Return the [x, y] coordinate for the center point of the cell that contains the specified text.  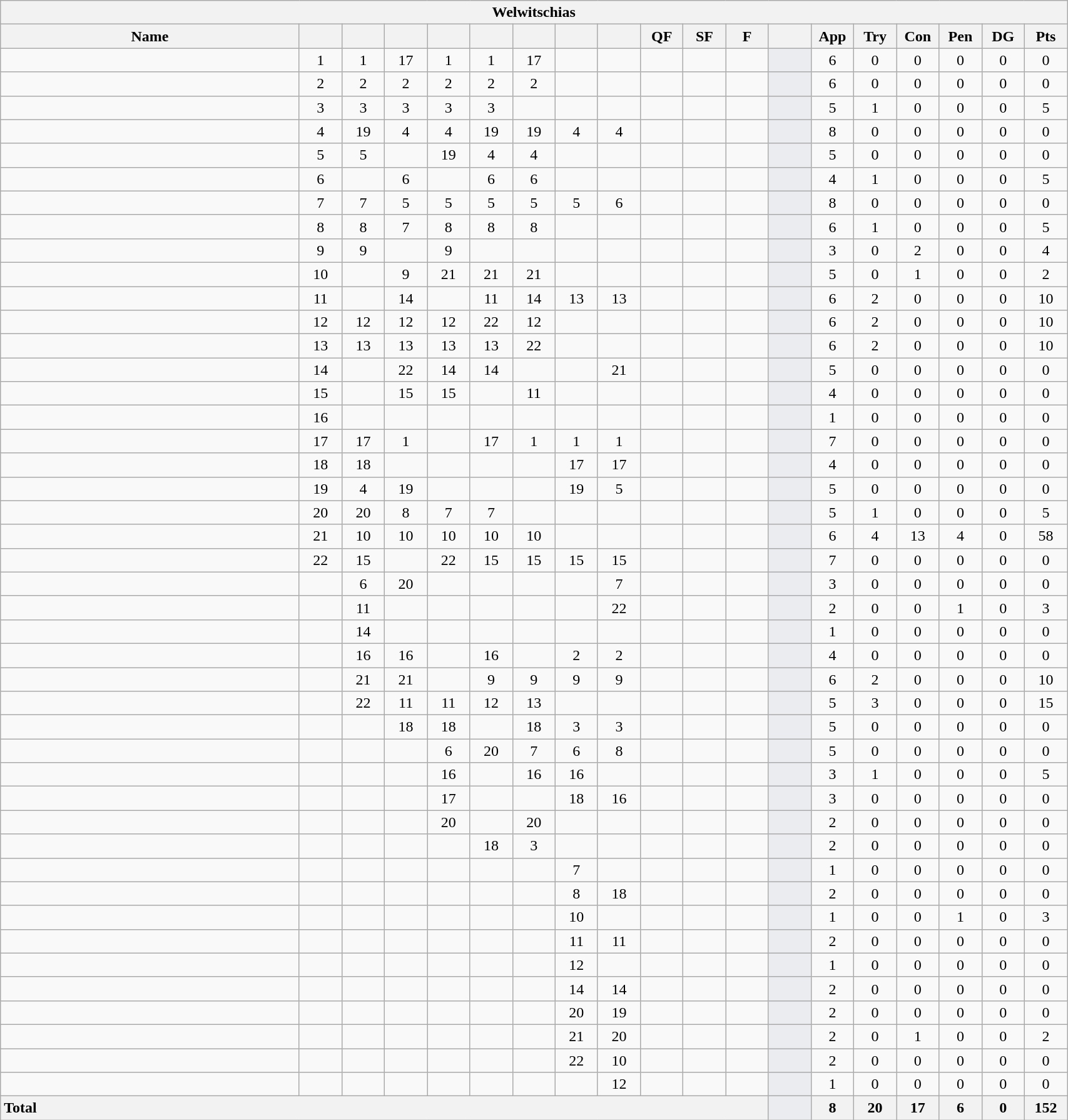
Pts [1045, 36]
Con [918, 36]
Name [150, 36]
Total [384, 1108]
Pen [960, 36]
QF [662, 36]
152 [1045, 1108]
SF [704, 36]
DG [1003, 36]
F [747, 36]
Try [875, 36]
58 [1045, 536]
Welwitschias [534, 13]
App [832, 36]
